Find where the given text appears and provide that cell's center as [X, Y] coordinate. 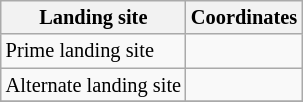
Landing site [94, 17]
Prime landing site [94, 51]
Alternate landing site [94, 85]
Coordinates [244, 17]
